Provide the [X, Y] coordinate of the cell's center where the given text is located.  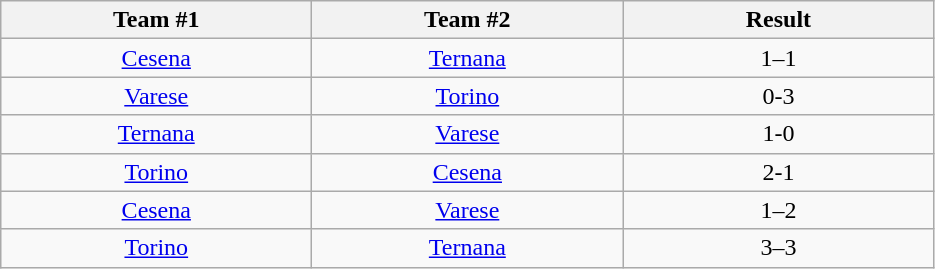
1-0 [778, 134]
0-3 [778, 96]
3–3 [778, 248]
Team #2 [468, 20]
Team #1 [156, 20]
Result [778, 20]
2-1 [778, 172]
1–2 [778, 210]
1–1 [778, 58]
